Detect which cell encompasses the target text, then output its [x, y] center coordinate. 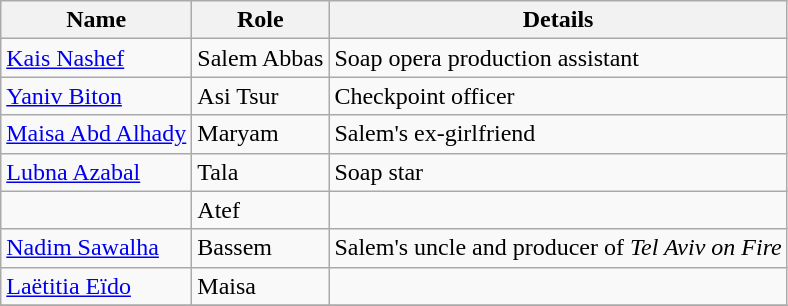
Salem's ex-girlfriend [558, 134]
Kais Nashef [96, 58]
Nadim Sawalha [96, 248]
Asi Tsur [260, 96]
Soap star [558, 172]
Bassem [260, 248]
Salem Abbas [260, 58]
Yaniv Biton [96, 96]
Atef [260, 210]
Maisa Abd Alhady [96, 134]
Maisa [260, 286]
Salem's uncle and producer of Tel Aviv on Fire [558, 248]
Checkpoint officer [558, 96]
Maryam [260, 134]
Tala [260, 172]
Role [260, 20]
Details [558, 20]
Lubna Azabal [96, 172]
Soap opera production assistant [558, 58]
Laëtitia Eïdo [96, 286]
Name [96, 20]
